Return (X, Y) of the center of cell containing provided text 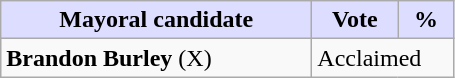
Vote (355, 20)
Acclaimed (383, 58)
% (426, 20)
Mayoral candidate (156, 20)
Brandon Burley (X) (156, 58)
